Extract the [X, Y] coordinate from the center of the cell holding the provided text.  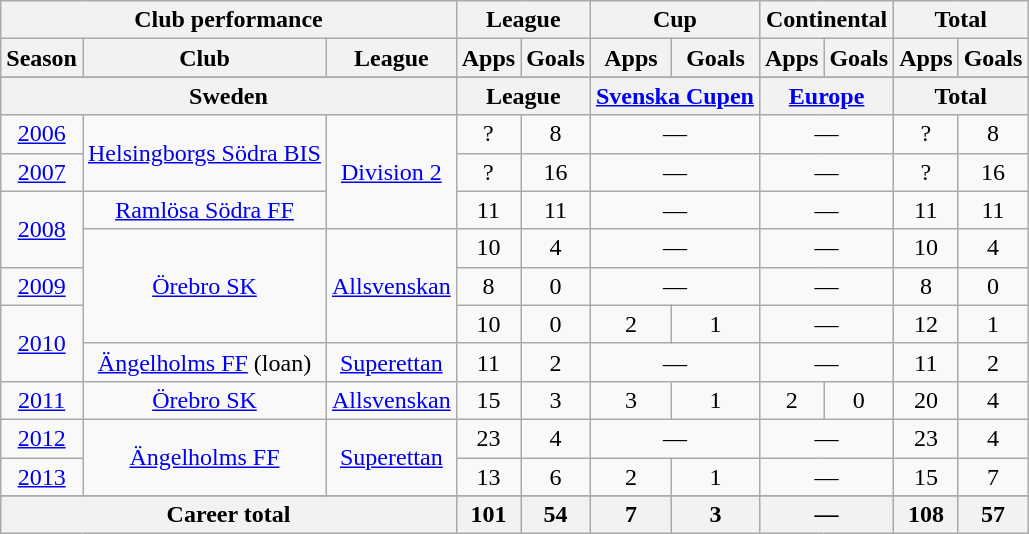
2006 [42, 134]
Svenska Cupen [674, 96]
Europe [826, 96]
20 [926, 400]
2013 [42, 477]
Helsingborgs Södra BIS [204, 153]
2007 [42, 172]
Division 2 [391, 172]
2012 [42, 438]
Continental [826, 20]
Season [42, 58]
2011 [42, 400]
2009 [42, 286]
57 [993, 515]
Club [204, 58]
Ramlösa Södra FF [204, 210]
13 [488, 477]
Club performance [228, 20]
Ängelholms FF [204, 457]
12 [926, 324]
Career total [228, 515]
6 [556, 477]
54 [556, 515]
Ängelholms FF (loan) [204, 362]
101 [488, 515]
2010 [42, 343]
2008 [42, 229]
Cup [674, 20]
108 [926, 515]
Sweden [228, 96]
